Determine the [x, y] coordinate at the center of the cell enclosing the given text.  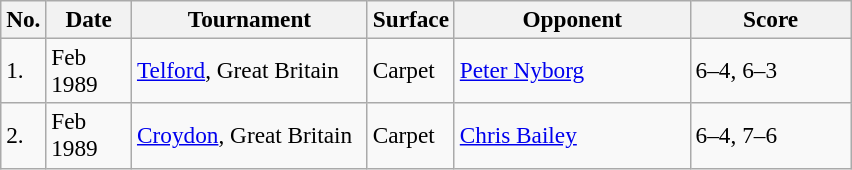
6–4, 7–6 [770, 136]
Chris Bailey [572, 136]
Croydon, Great Britain [250, 136]
Telford, Great Britain [250, 70]
Opponent [572, 19]
2. [24, 136]
Tournament [250, 19]
No. [24, 19]
Peter Nyborg [572, 70]
Date [89, 19]
1. [24, 70]
6–4, 6–3 [770, 70]
Surface [410, 19]
Score [770, 19]
